Identify which cell holds the provided text, then report its (X, Y) central coordinate. 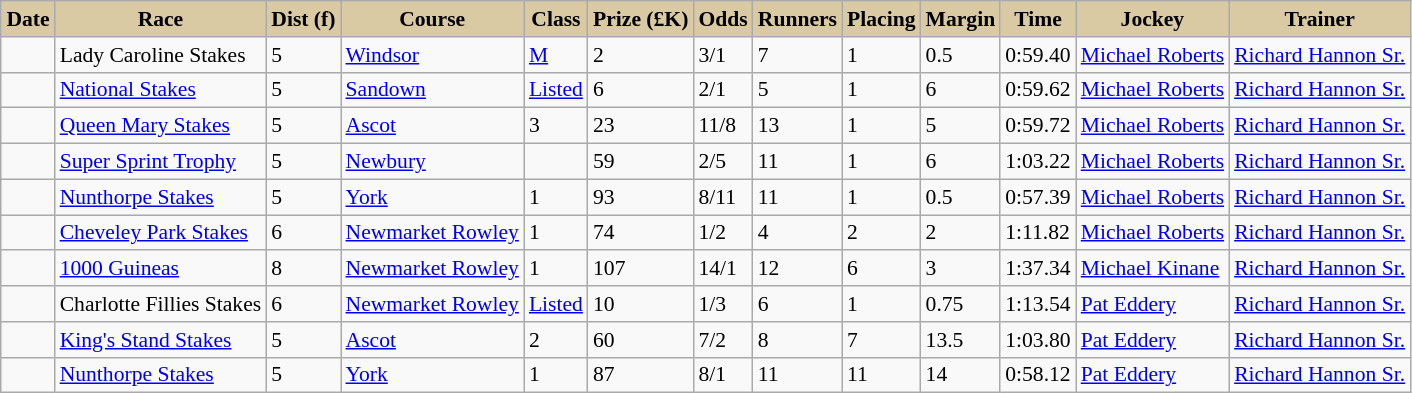
Queen Mary Stakes (161, 126)
87 (640, 375)
Course (432, 19)
1/3 (722, 304)
National Stakes (161, 90)
Super Sprint Trophy (161, 162)
1:37.34 (1038, 269)
Time (1038, 19)
Margin (961, 19)
0:58.12 (1038, 375)
1000 Guineas (161, 269)
0:59.62 (1038, 90)
13 (798, 126)
14/1 (722, 269)
8/1 (722, 375)
M (556, 55)
Michael Kinane (1152, 269)
Lady Caroline Stakes (161, 55)
0.75 (961, 304)
1:13.54 (1038, 304)
Trainer (1320, 19)
13.5 (961, 340)
2/1 (722, 90)
23 (640, 126)
Windsor (432, 55)
Newbury (432, 162)
Placing (881, 19)
0:59.40 (1038, 55)
11/8 (722, 126)
59 (640, 162)
0:59.72 (1038, 126)
Dist (f) (303, 19)
3/1 (722, 55)
14 (961, 375)
60 (640, 340)
8/11 (722, 197)
Date (28, 19)
Charlotte Fillies Stakes (161, 304)
10 (640, 304)
0:57.39 (1038, 197)
1:03.22 (1038, 162)
Cheveley Park Stakes (161, 233)
Sandown (432, 90)
1:11.82 (1038, 233)
Odds (722, 19)
Jockey (1152, 19)
Class (556, 19)
93 (640, 197)
74 (640, 233)
4 (798, 233)
1/2 (722, 233)
1:03.80 (1038, 340)
12 (798, 269)
107 (640, 269)
Runners (798, 19)
Prize (£K) (640, 19)
7/2 (722, 340)
Race (161, 19)
2/5 (722, 162)
King's Stand Stakes (161, 340)
